Determine the (x, y) coordinate at the center of the cell enclosing the given text.  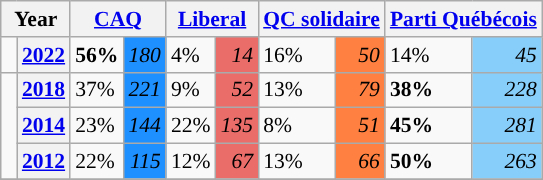
263 (507, 162)
38% (428, 90)
66 (360, 162)
50% (428, 162)
2022 (44, 55)
2014 (44, 126)
4% (191, 55)
2018 (44, 90)
144 (144, 126)
8% (296, 126)
221 (144, 90)
180 (144, 55)
52 (238, 90)
228 (507, 90)
67 (238, 162)
23% (96, 126)
14% (428, 55)
56% (96, 55)
50 (360, 55)
2012 (44, 162)
14 (238, 55)
115 (144, 162)
37% (96, 90)
51 (360, 126)
79 (360, 90)
Parti Québécois (464, 19)
45% (428, 126)
Liberal (212, 19)
16% (296, 55)
45 (507, 55)
9% (191, 90)
CAQ (118, 19)
Year (36, 19)
135 (238, 126)
12% (191, 162)
281 (507, 126)
QC solidaire (322, 19)
